From the cell containing the given text, extract its center point as (x, y) coordinate. 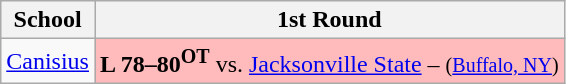
L 78–80OT vs. Jacksonville State – (Buffalo, NY) (329, 62)
School (48, 20)
Canisius (48, 62)
1st Round (329, 20)
